Extract the (x, y) coordinate from the center of the cell holding the provided text.  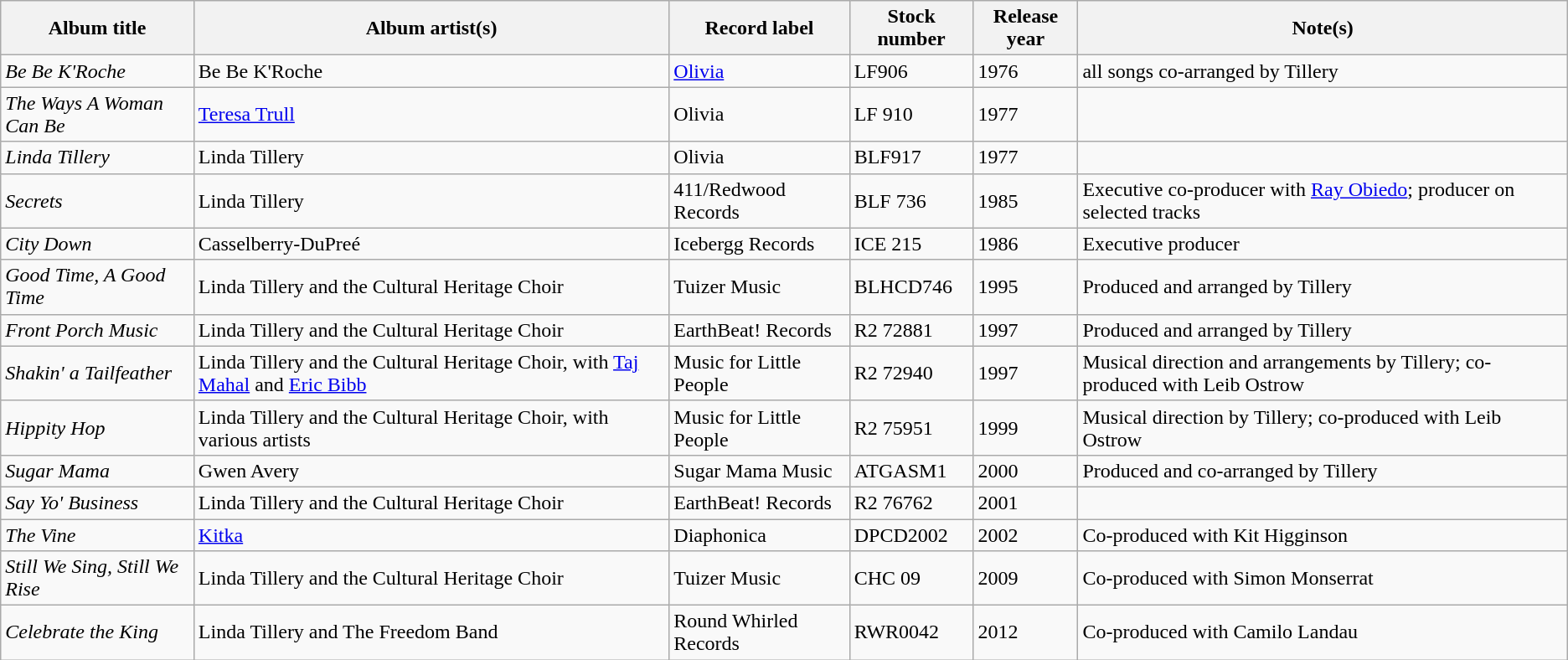
2009 (1025, 578)
Record label (759, 28)
Front Porch Music (97, 330)
Album title (97, 28)
Note(s) (1323, 28)
R2 72940 (911, 374)
Co-produced with Kit Higginson (1323, 535)
Say Yo' Business (97, 503)
all songs co-arranged by Tillery (1323, 71)
LF 910 (911, 114)
2000 (1025, 471)
R2 72881 (911, 330)
Executive producer (1323, 244)
City Down (97, 244)
Musical direction and arrangements by Tillery; co-produced with Leib Ostrow (1323, 374)
The Vine (97, 535)
The Ways A Woman Can Be (97, 114)
1999 (1025, 427)
Musical direction by Tillery; co-produced with Leib Ostrow (1323, 427)
Album artist(s) (431, 28)
ATGASM1 (911, 471)
Secrets (97, 201)
Still We Sing, Still We Rise (97, 578)
Linda Tillery and the Cultural Heritage Choir, with various artists (431, 427)
Casselberry-DuPreé (431, 244)
CHC 09 (911, 578)
LF906 (911, 71)
1985 (1025, 201)
Linda Tillery and the Cultural Heritage Choir, with Taj Mahal and Eric Bibb (431, 374)
2001 (1025, 503)
Teresa Trull (431, 114)
Sugar Mama Music (759, 471)
Diaphonica (759, 535)
R2 76762 (911, 503)
2012 (1025, 633)
411/Redwood Records (759, 201)
Release year (1025, 28)
Sugar Mama (97, 471)
Executive co-producer with Ray Obiedo; producer on selected tracks (1323, 201)
ICE 215 (911, 244)
Gwen Avery (431, 471)
Celebrate the King (97, 633)
BLF917 (911, 157)
Co-produced with Simon Monserrat (1323, 578)
1986 (1025, 244)
1976 (1025, 71)
Stock number (911, 28)
R2 75951 (911, 427)
BLHCD746 (911, 286)
1995 (1025, 286)
Icebergg Records (759, 244)
Produced and co-arranged by Tillery (1323, 471)
DPCD2002 (911, 535)
Kitka (431, 535)
Shakin' a Tailfeather (97, 374)
RWR0042 (911, 633)
Co-produced with Camilo Landau (1323, 633)
Linda Tillery and The Freedom Band (431, 633)
Good Time, A Good Time (97, 286)
BLF 736 (911, 201)
Hippity Hop (97, 427)
2002 (1025, 535)
Round Whirled Records (759, 633)
